Return the (X, Y) coordinate for the center point of the cell that contains the specified text.  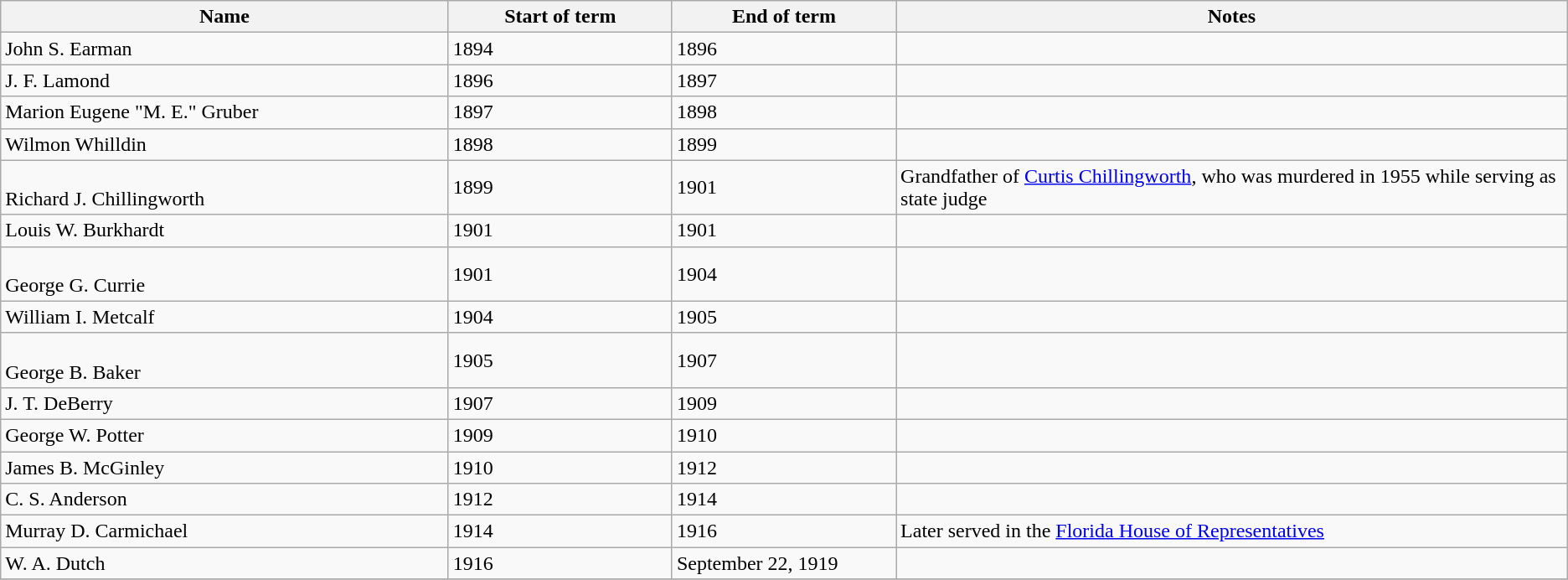
Wilmon Whilldin (224, 144)
George G. Currie (224, 273)
James B. McGinley (224, 467)
Marion Eugene "M. E." Gruber (224, 112)
Later served in the Florida House of Representatives (1232, 531)
John S. Earman (224, 49)
Louis W. Burkhardt (224, 230)
Grandfather of Curtis Chillingworth, who was murdered in 1955 while serving as state judge (1232, 188)
J. F. Lamond (224, 80)
W. A. Dutch (224, 563)
End of term (784, 17)
Richard J. Chillingworth (224, 188)
J. T. DeBerry (224, 403)
September 22, 1919 (784, 563)
1894 (560, 49)
Name (224, 17)
Notes (1232, 17)
George B. Baker (224, 360)
Start of term (560, 17)
C. S. Anderson (224, 500)
George W. Potter (224, 435)
William I. Metcalf (224, 317)
Murray D. Carmichael (224, 531)
